Detect which cell encompasses the target text, then output its [x, y] center coordinate. 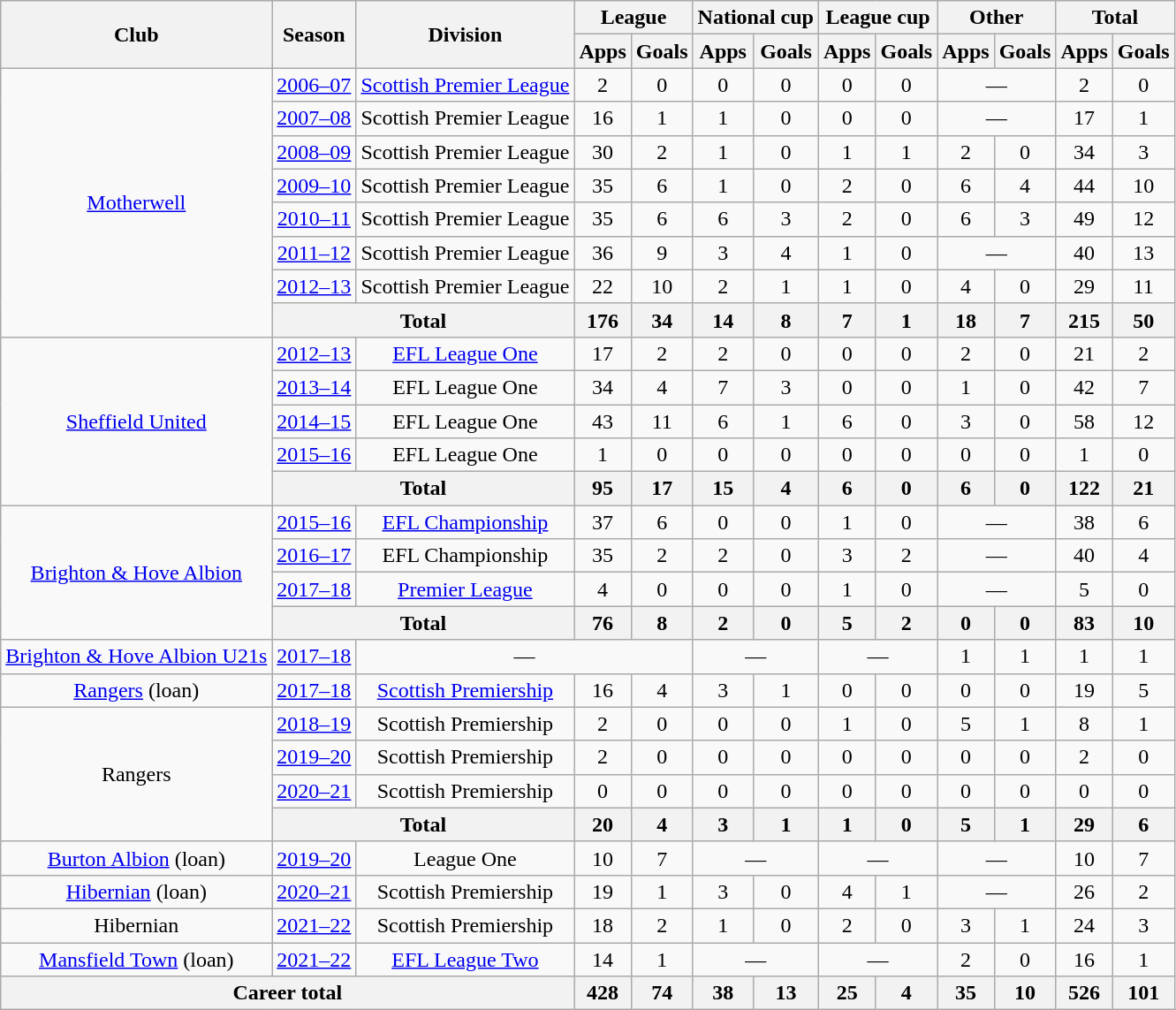
2016–17 [315, 556]
15 [723, 489]
Other [997, 18]
Burton Albion (loan) [136, 858]
26 [1084, 892]
24 [1084, 925]
122 [1084, 489]
2014–15 [315, 421]
95 [603, 489]
215 [1084, 320]
76 [603, 623]
Sheffield United [136, 421]
49 [1084, 219]
Motherwell [136, 202]
League [634, 18]
Hibernian [136, 925]
74 [662, 993]
101 [1143, 993]
176 [603, 320]
2009–10 [315, 186]
83 [1084, 623]
2010–11 [315, 219]
22 [603, 286]
Brighton & Hove Albion [136, 573]
Rangers [136, 774]
Brighton & Hove Albion U21s [136, 657]
Mansfield Town (loan) [136, 959]
43 [603, 421]
Premier League [465, 589]
30 [603, 152]
42 [1084, 387]
Career total [288, 993]
2007–08 [315, 118]
Rangers (loan) [136, 690]
EFL League Two [465, 959]
2008–09 [315, 152]
Season [315, 34]
37 [603, 522]
20 [603, 824]
9 [662, 253]
Division [465, 34]
428 [603, 993]
2018–19 [315, 724]
58 [1084, 421]
50 [1143, 320]
2013–14 [315, 387]
2006–07 [315, 85]
National cup [755, 18]
Club [136, 34]
526 [1084, 993]
25 [847, 993]
Hibernian (loan) [136, 892]
36 [603, 253]
League cup [878, 18]
2011–12 [315, 253]
44 [1084, 186]
League One [465, 858]
